Detect which cell encompasses the target text, then output its (x, y) center coordinate. 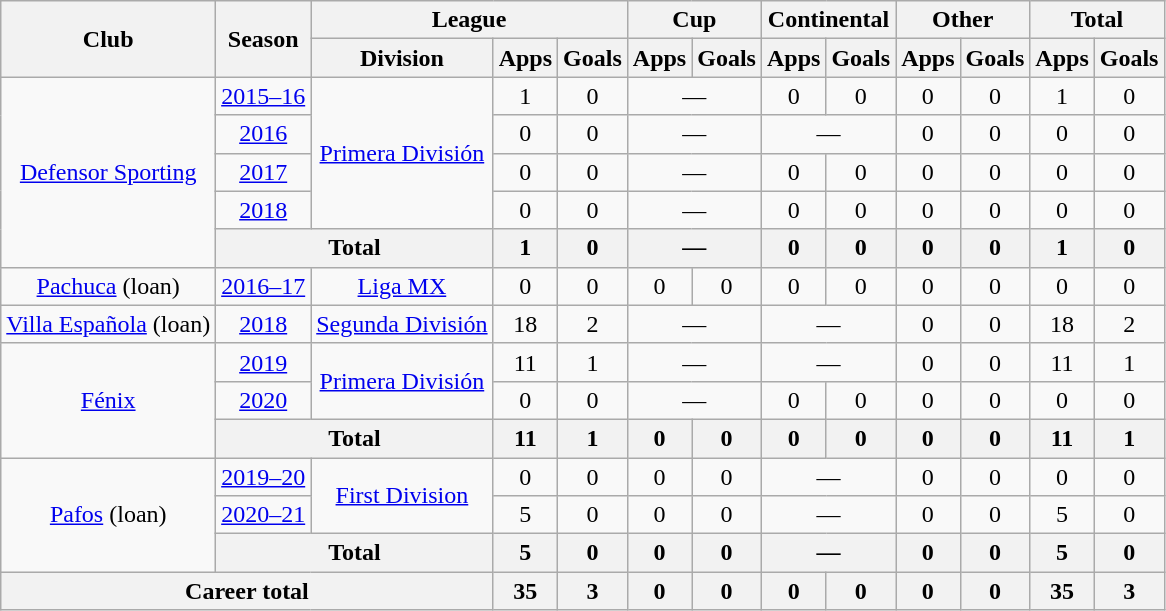
2019–20 (264, 477)
Segunda División (402, 324)
2016–17 (264, 286)
2020 (264, 400)
Season (264, 39)
2015–16 (264, 96)
2017 (264, 172)
2019 (264, 362)
Pafos (loan) (108, 515)
Other (963, 20)
Career total (247, 591)
Liga MX (402, 286)
First Division (402, 496)
Cup (694, 20)
Pachuca (loan) (108, 286)
Continental (828, 20)
Villa Española (loan) (108, 324)
Club (108, 39)
League (470, 20)
Fénix (108, 400)
Division (402, 58)
Defensor Sporting (108, 172)
2016 (264, 134)
2020–21 (264, 515)
